Find where the given text appears and provide that cell's center as (X, Y) coordinate. 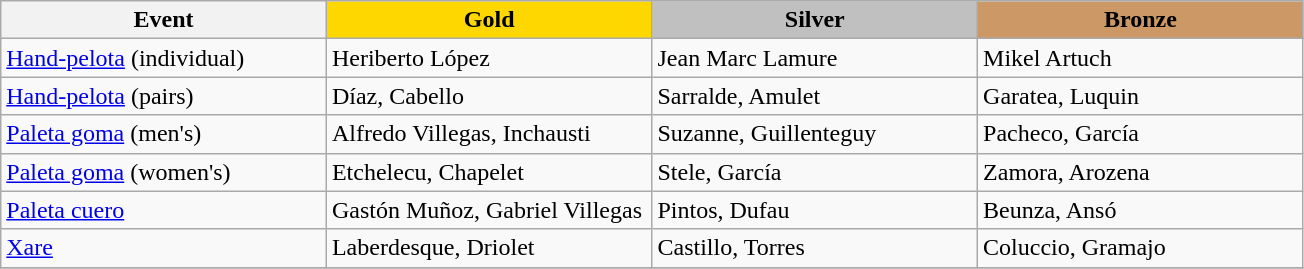
Pintos, Dufau (815, 210)
Garatea, Luquin (1141, 96)
Hand-pelota (pairs) (164, 96)
Silver (815, 20)
Mikel Artuch (1141, 58)
Zamora, Arozena (1141, 172)
Castillo, Torres (815, 248)
Pacheco, García (1141, 134)
Beunza, Ansó (1141, 210)
Suzanne, Guillenteguy (815, 134)
Gold (489, 20)
Jean Marc Lamure (815, 58)
Paleta goma (women's) (164, 172)
Gastón Muñoz, Gabriel Villegas (489, 210)
Xare (164, 248)
Heriberto López (489, 58)
Laberdesque, Driolet (489, 248)
Alfredo Villegas, Inchausti (489, 134)
Sarralde, Amulet (815, 96)
Coluccio, Gramajo (1141, 248)
Hand-pelota (individual) (164, 58)
Paleta cuero (164, 210)
Etchelecu, Chapelet (489, 172)
Bronze (1141, 20)
Díaz, Cabello (489, 96)
Stele, García (815, 172)
Event (164, 20)
Paleta goma (men's) (164, 134)
